Output the [X, Y] coordinate of the center of the cell containing the given text.  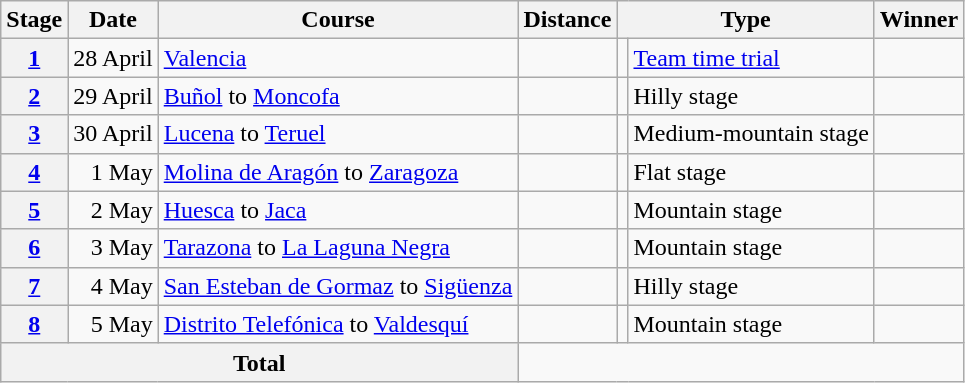
San Esteban de Gormaz to Sigüenza [338, 286]
Course [338, 20]
1 May [113, 172]
5 [34, 210]
Tarazona to La Laguna Negra [338, 248]
Distrito Telefónica to Valdesquí [338, 324]
4 May [113, 286]
8 [34, 324]
Medium-mountain stage [751, 134]
Total [260, 362]
4 [34, 172]
Flat stage [751, 172]
1 [34, 58]
2 May [113, 210]
Lucena to Teruel [338, 134]
Type [746, 20]
Buñol to Moncofa [338, 96]
7 [34, 286]
Stage [34, 20]
2 [34, 96]
Valencia [338, 58]
3 [34, 134]
30 April [113, 134]
Winner [918, 20]
Team time trial [751, 58]
28 April [113, 58]
5 May [113, 324]
Date [113, 20]
Distance [568, 20]
29 April [113, 96]
6 [34, 248]
Huesca to Jaca [338, 210]
Molina de Aragón to Zaragoza [338, 172]
3 May [113, 248]
